Locate the cell with the specified text and output its (X, Y) center coordinate. 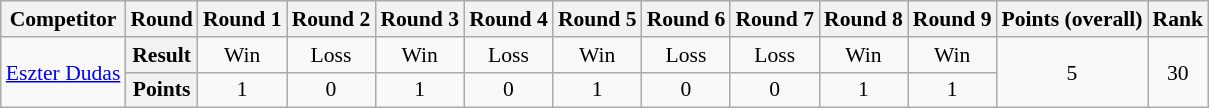
Round 7 (774, 19)
Round 6 (686, 19)
Points (overall) (1072, 19)
Round 5 (598, 19)
Eszter Dudas (64, 72)
Round 1 (242, 19)
Points (162, 90)
Round 2 (332, 19)
Round 8 (864, 19)
Rank (1178, 19)
5 (1072, 72)
Result (162, 55)
Round 3 (420, 19)
Competitor (64, 19)
Round (162, 19)
Round 9 (952, 19)
30 (1178, 72)
Round 4 (508, 19)
